Return [x, y] of the center of cell containing provided text 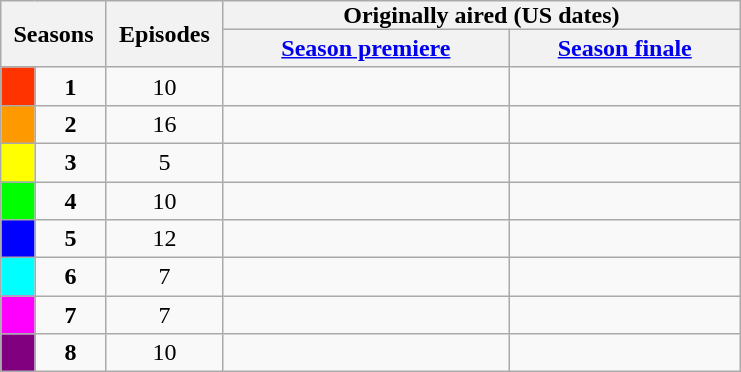
4 [70, 201]
Episodes [164, 34]
3 [70, 162]
Season premiere [366, 48]
Season finale [624, 48]
1 [70, 86]
6 [70, 277]
12 [164, 239]
Originally aired (US dates) [481, 15]
16 [164, 124]
8 [70, 353]
Seasons [54, 34]
2 [70, 124]
